Capture the cell that displays the provided text and extract its (x, y) central coordinate. 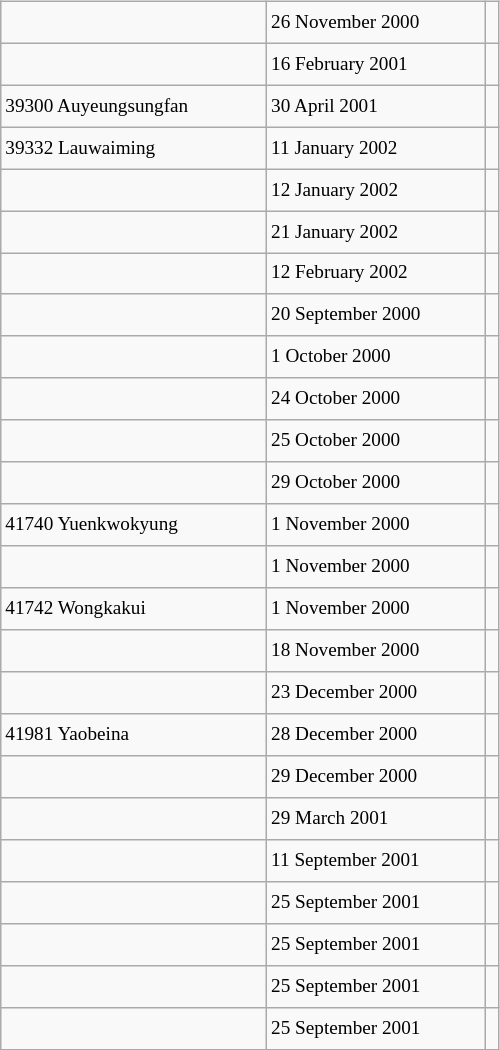
29 October 2000 (376, 483)
25 October 2000 (376, 441)
39300 Auyeungsungfan (134, 106)
24 October 2000 (376, 399)
11 September 2001 (376, 861)
20 September 2000 (376, 315)
29 March 2001 (376, 819)
29 December 2000 (376, 777)
39332 Lauwaiming (134, 148)
12 January 2002 (376, 190)
41740 Yuenkwokyung (134, 525)
16 February 2001 (376, 64)
21 January 2002 (376, 232)
12 February 2002 (376, 274)
30 April 2001 (376, 106)
23 December 2000 (376, 693)
26 November 2000 (376, 22)
11 January 2002 (376, 148)
28 December 2000 (376, 735)
18 November 2000 (376, 651)
41981 Yaobeina (134, 735)
41742 Wongkakui (134, 609)
1 October 2000 (376, 357)
